Scan for the cell matching the given text and deliver its (x, y) coordinate at center. 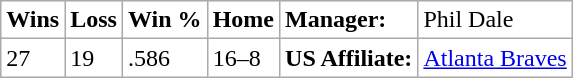
27 (33, 58)
16–8 (243, 58)
19 (94, 58)
Loss (94, 20)
Wins (33, 20)
Phil Dale (495, 20)
.586 (164, 58)
Win % (164, 20)
US Affiliate: (349, 58)
Manager: (349, 20)
Atlanta Braves (495, 58)
Home (243, 20)
